Scan for the cell matching the given text and deliver its (X, Y) coordinate at center. 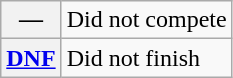
Did not compete (146, 20)
— (31, 20)
DNF (31, 58)
Did not finish (146, 58)
